Scan for the cell matching the given text and deliver its [X, Y] coordinate at center. 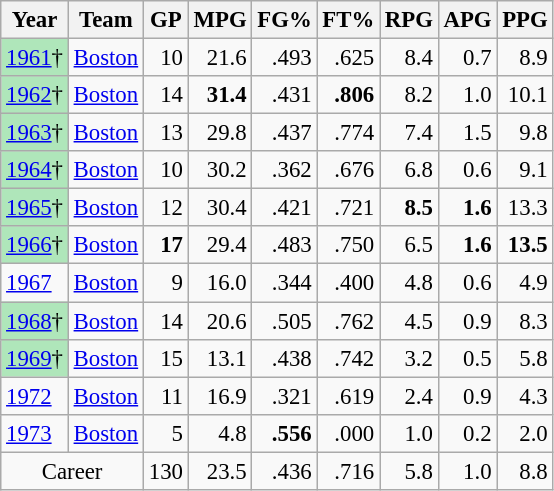
.000 [348, 433]
8.3 [525, 321]
16.0 [220, 283]
APG [468, 20]
30.2 [220, 170]
MPG [220, 20]
13.3 [525, 208]
1961† [35, 58]
2.4 [410, 396]
8.8 [525, 471]
4.5 [410, 321]
.362 [284, 170]
.436 [284, 471]
21.6 [220, 58]
GP [166, 20]
0.7 [468, 58]
9.1 [525, 170]
.742 [348, 358]
31.4 [220, 95]
.483 [284, 245]
.625 [348, 58]
29.8 [220, 133]
1968† [35, 321]
Year [35, 20]
16.9 [220, 396]
.556 [284, 433]
0.5 [468, 358]
8.4 [410, 58]
4.9 [525, 283]
29.4 [220, 245]
.421 [284, 208]
.716 [348, 471]
11 [166, 396]
.750 [348, 245]
1965† [35, 208]
FG% [284, 20]
.321 [284, 396]
1966† [35, 245]
12 [166, 208]
8.9 [525, 58]
.774 [348, 133]
13.1 [220, 358]
.721 [348, 208]
1969† [35, 358]
.400 [348, 283]
1964† [35, 170]
RPG [410, 20]
8.5 [410, 208]
30.4 [220, 208]
.493 [284, 58]
1972 [35, 396]
.438 [284, 358]
.676 [348, 170]
1962† [35, 95]
.619 [348, 396]
.437 [284, 133]
PPG [525, 20]
13.5 [525, 245]
0.2 [468, 433]
.431 [284, 95]
4.3 [525, 396]
130 [166, 471]
1963† [35, 133]
5 [166, 433]
13 [166, 133]
9 [166, 283]
2.0 [525, 433]
Career [72, 471]
10.1 [525, 95]
.806 [348, 95]
1.5 [468, 133]
6.8 [410, 170]
.505 [284, 321]
1973 [35, 433]
6.5 [410, 245]
.762 [348, 321]
20.6 [220, 321]
FT% [348, 20]
17 [166, 245]
1967 [35, 283]
23.5 [220, 471]
Team [106, 20]
15 [166, 358]
7.4 [410, 133]
3.2 [410, 358]
8.2 [410, 95]
9.8 [525, 133]
.344 [284, 283]
